Identify which cell holds the provided text, then report its [X, Y] central coordinate. 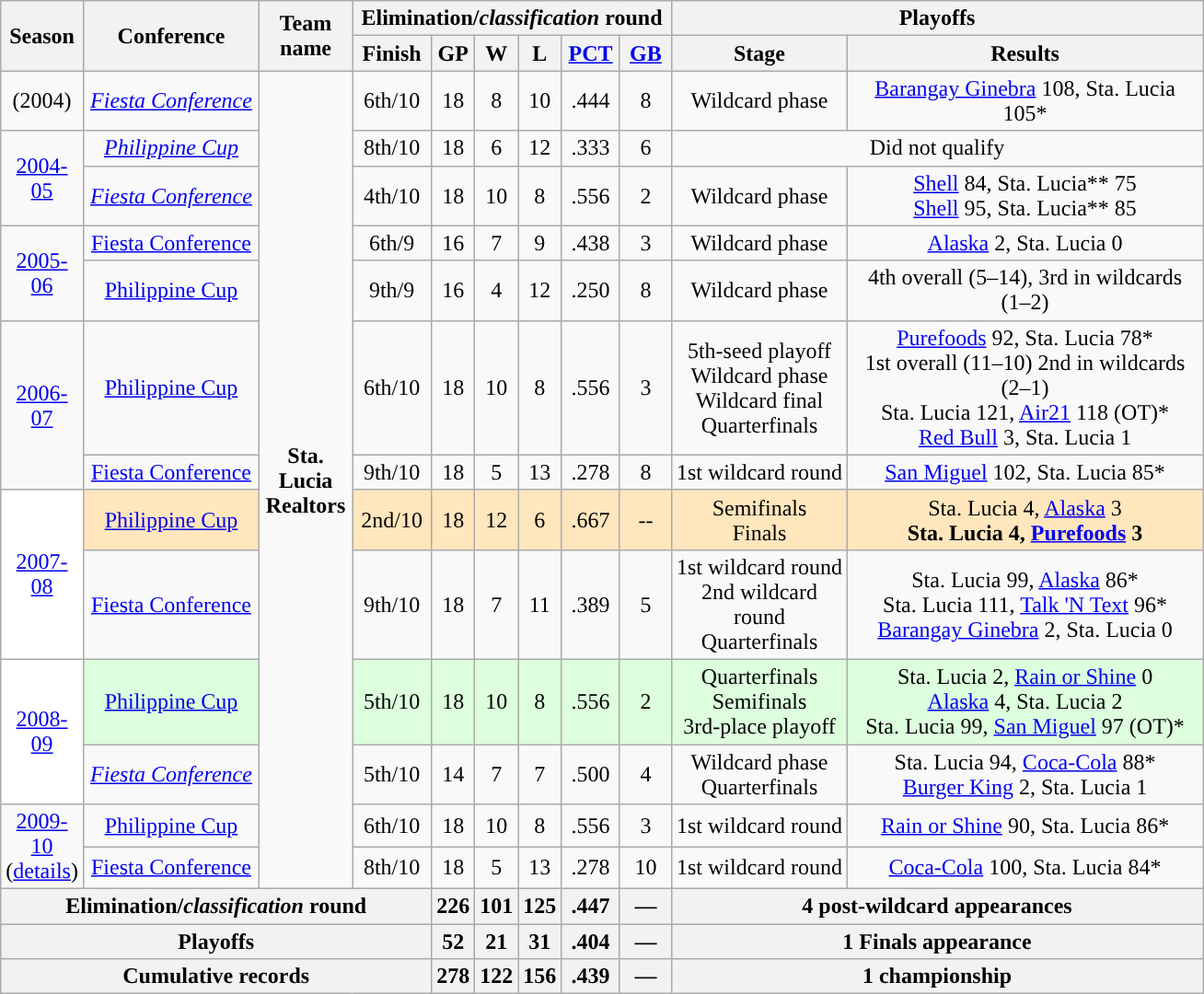
.404 [591, 942]
278 [453, 977]
14 [453, 773]
4th overall (5–14), 3rd in wildcards (1–2) [1025, 291]
2006-07 [42, 405]
Sta. Lucia 99, Alaska 86*Sta. Lucia 111, Talk 'N Text 96*Barangay Ginebra 2, Sta. Lucia 0 [1025, 604]
GP [453, 53]
101 [497, 907]
Team name [306, 36]
Finish [392, 53]
QuarterfinalsSemifinals3rd-place playoff [758, 701]
Results [1025, 53]
Coca-Cola 100, Sta. Lucia 84* [1025, 868]
.500 [591, 773]
Stage [758, 53]
.438 [591, 243]
226 [453, 907]
PCT [591, 53]
2nd/10 [392, 519]
Wildcard phaseQuarterfinals [758, 773]
Sta. Lucia 4, Alaska 3Sta. Lucia 4, Purefoods 3 [1025, 519]
2009-10(details) [42, 847]
Barangay Ginebra 108, Sta. Lucia 105* [1025, 101]
Season [42, 36]
.667 [591, 519]
4 post-wildcard appearances [937, 907]
Did not qualify [937, 148]
Sta. Lucia 94, Coca-Cola 88*Burger King 2, Sta. Lucia 1 [1025, 773]
1 championship [937, 977]
1 Finals appearance [937, 942]
Sta. Lucia Realtors [306, 480]
.444 [591, 101]
Cumulative records [216, 977]
.250 [591, 291]
6th/9 [392, 243]
GB [645, 53]
2008-09 [42, 731]
Shell 84, Sta. Lucia** 75Shell 95, Sta. Lucia** 85 [1025, 195]
-- [645, 519]
Rain or Shine 90, Sta. Lucia 86* [1025, 826]
11 [539, 604]
1st wildcard round2nd wildcard roundQuarterfinals [758, 604]
52 [453, 942]
21 [497, 942]
122 [497, 977]
2005-06 [42, 272]
2004-05 [42, 179]
9th/9 [392, 291]
.439 [591, 977]
9 [539, 243]
.447 [591, 907]
31 [539, 942]
4th/10 [392, 195]
San Miguel 102, Sta. Lucia 85* [1025, 472]
Purefoods 92, Sta. Lucia 78*1st overall (11–10) 2nd in wildcards (2–1)Sta. Lucia 121, Air21 118 (OT)*Red Bull 3, Sta. Lucia 1 [1025, 387]
Sta. Lucia 2, Rain or Shine 0 Alaska 4, Sta. Lucia 2 Sta. Lucia 99, San Miguel 97 (OT)* [1025, 701]
5th-seed playoffWildcard phaseWildcard finalQuarterfinals [758, 387]
.333 [591, 148]
SemifinalsFinals [758, 519]
.389 [591, 604]
156 [539, 977]
125 [539, 907]
2007-08 [42, 574]
L [539, 53]
(2004) [42, 101]
W [497, 53]
Alaska 2, Sta. Lucia 0 [1025, 243]
Conference [171, 36]
